Capture the cell that displays the provided text and extract its (x, y) central coordinate. 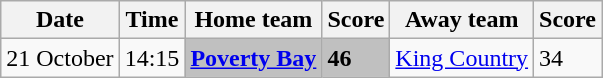
46 (356, 58)
King Country (462, 58)
Home team (254, 20)
Date (60, 20)
Poverty Bay (254, 58)
Time (152, 20)
Away team (462, 20)
14:15 (152, 58)
34 (568, 58)
21 October (60, 58)
